For the text-containing cell, return its midpoint in [x, y] coordinate format. 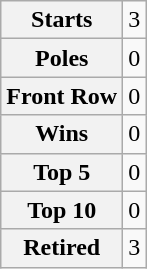
Retired [62, 248]
Top 5 [62, 172]
Front Row [62, 96]
Starts [62, 20]
Wins [62, 134]
Poles [62, 58]
Top 10 [62, 210]
